For the text-containing cell, return its midpoint in [x, y] coordinate format. 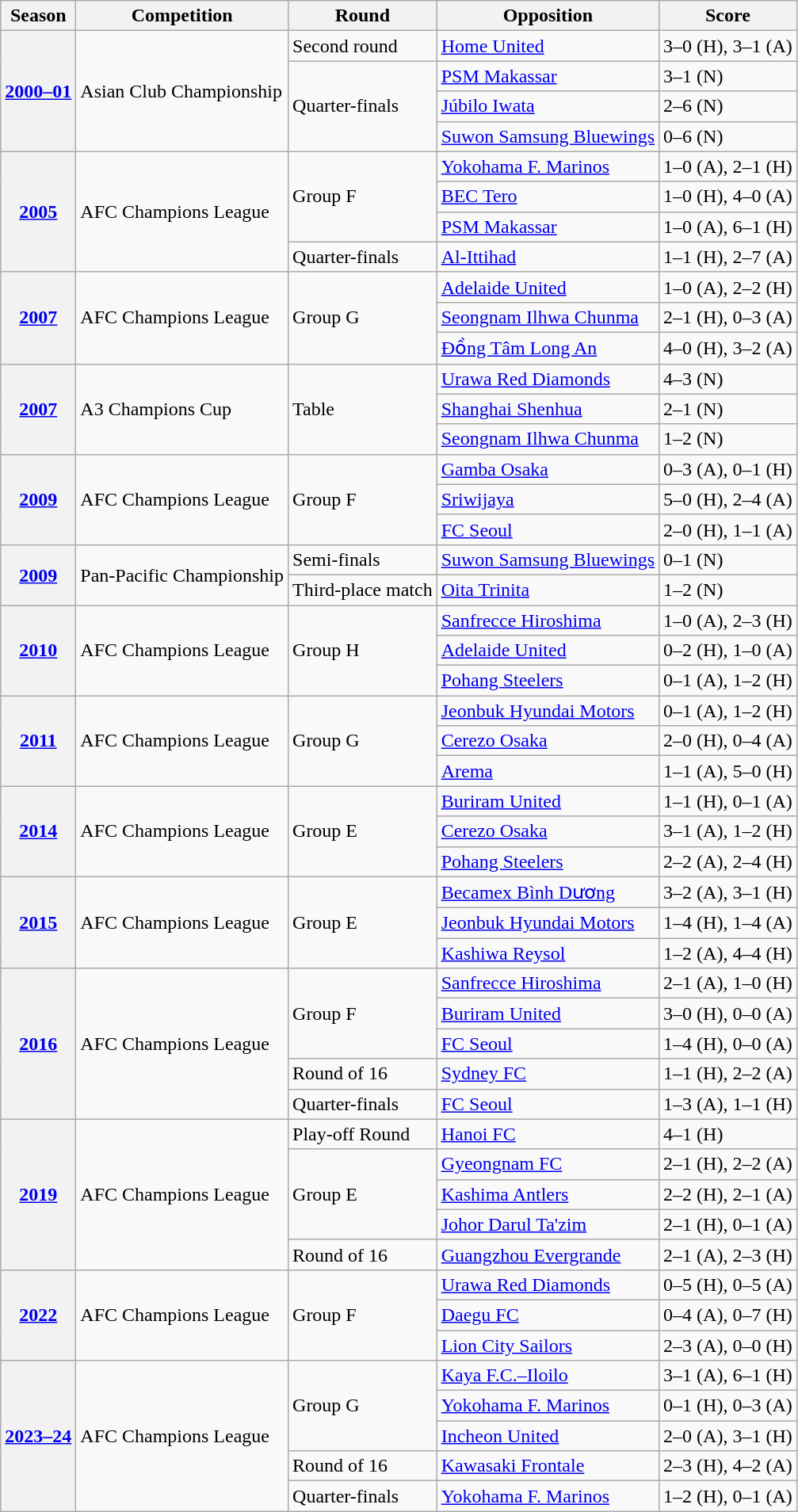
Sydney FC [548, 1074]
2022 [38, 1315]
1–1 (H), 2–2 (A) [728, 1074]
Đồng Tâm Long An [548, 348]
3–0 (H), 0–0 (A) [728, 1014]
Guangzhou Evergrande [548, 1254]
1–2 (H), 0–1 (A) [728, 1496]
Al-Ittihad [548, 257]
2–0 (A), 3–1 (H) [728, 1436]
Table [363, 409]
2011 [38, 741]
2–3 (A), 0–0 (H) [728, 1345]
Pan-Pacific Championship [182, 575]
4–0 (H), 3–2 (A) [728, 348]
3–1 (A), 1–2 (H) [728, 831]
Opposition [548, 16]
2023–24 [38, 1436]
Gyeongnam FC [548, 1164]
0–6 (N) [728, 136]
Hanoi FC [548, 1134]
Round [363, 16]
Kashiwa Reysol [548, 953]
2–1 (H), 0–1 (A) [728, 1224]
Semi-finals [363, 559]
Arema [548, 771]
1–1 (H), 2–7 (A) [728, 257]
Third-place match [363, 590]
0–1 (H), 0–3 (A) [728, 1406]
2010 [38, 651]
Lion City Sailors [548, 1345]
Sriwijaya [548, 499]
Score [728, 16]
1–0 (A), 2–1 (H) [728, 166]
2–1 (A), 1–0 (H) [728, 983]
3–0 (H), 3–1 (A) [728, 46]
2005 [38, 212]
5–0 (H), 2–4 (A) [728, 499]
Incheon United [548, 1436]
Shanghai Shenhua [548, 409]
Group H [363, 651]
2–1 (N) [728, 409]
Kaya F.C.–Iloilo [548, 1376]
2–6 (N) [728, 106]
Oita Trinita [548, 590]
Daegu FC [548, 1315]
1–1 (A), 5–0 (H) [728, 771]
Competition [182, 16]
Home United [548, 46]
0–4 (A), 0–7 (H) [728, 1315]
2–1 (H), 0–3 (A) [728, 317]
2–0 (H), 1–1 (A) [728, 529]
2–1 (A), 2–3 (H) [728, 1254]
Kashima Antlers [548, 1194]
2016 [38, 1044]
4–3 (N) [728, 379]
2015 [38, 922]
1–0 (A), 2–3 (H) [728, 620]
2–3 (H), 4–2 (A) [728, 1466]
BEC Tero [548, 197]
Second round [363, 46]
2–1 (H), 2–2 (A) [728, 1164]
1–1 (H), 0–1 (A) [728, 801]
2014 [38, 831]
1–3 (A), 1–1 (H) [728, 1104]
3–2 (A), 3–1 (H) [728, 892]
Becamex Bình Dương [548, 892]
2–2 (H), 2–1 (A) [728, 1194]
Kawasaki Frontale [548, 1466]
2–2 (A), 2–4 (H) [728, 861]
Asian Club Championship [182, 91]
4–1 (H) [728, 1134]
1–2 (A), 4–4 (H) [728, 953]
2000–01 [38, 91]
0–1 (N) [728, 559]
3–1 (A), 6–1 (H) [728, 1376]
1–0 (H), 4–0 (A) [728, 197]
Play-off Round [363, 1134]
1–4 (H), 0–0 (A) [728, 1044]
Júbilo Iwata [548, 106]
2019 [38, 1194]
1–0 (A), 2–2 (H) [728, 287]
Johor Darul Ta'zim [548, 1224]
1–4 (H), 1–4 (A) [728, 923]
A3 Champions Cup [182, 409]
Gamba Osaka [548, 469]
0–3 (A), 0–1 (H) [728, 469]
Season [38, 16]
0–5 (H), 0–5 (A) [728, 1285]
2–0 (H), 0–4 (A) [728, 741]
0–2 (H), 1–0 (A) [728, 651]
3–1 (N) [728, 76]
1–0 (A), 6–1 (H) [728, 227]
